Scan for the cell matching the given text and deliver its [x, y] coordinate at center. 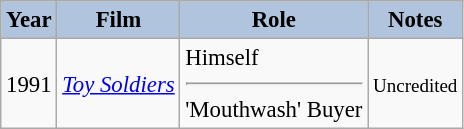
Film [118, 20]
Toy Soldiers [118, 84]
Role [274, 20]
Year [29, 20]
Notes [416, 20]
Himself'Mouthwash' Buyer [274, 84]
1991 [29, 84]
Uncredited [416, 84]
